Output the [X, Y] coordinate of the center of the cell containing the given text.  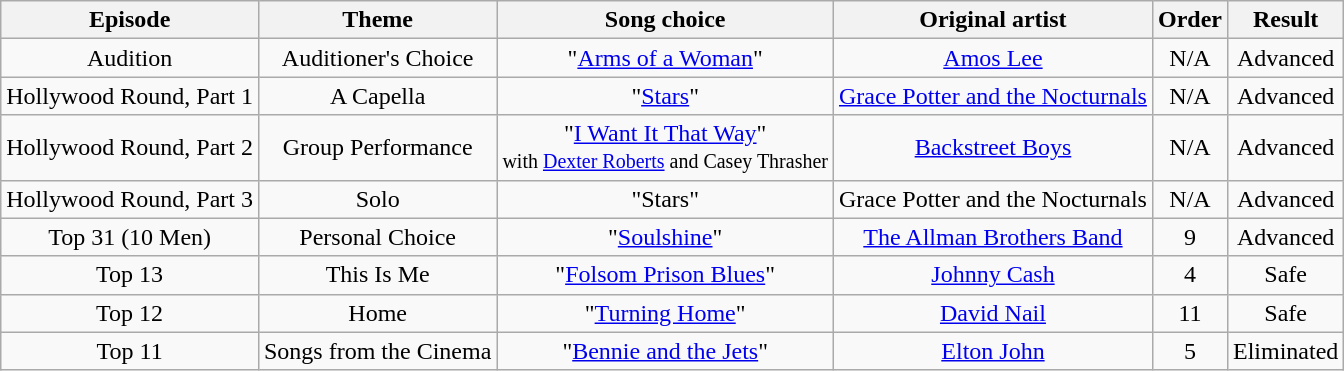
"Turning Home" [666, 313]
"Arms of a Woman" [666, 58]
David Nail [992, 313]
Elton John [992, 351]
A Capella [377, 96]
Solo [377, 199]
Top 12 [130, 313]
Order [1190, 20]
Home [377, 313]
Result [1285, 20]
Eliminated [1285, 351]
Personal Choice [377, 237]
Group Performance [377, 148]
Songs from the Cinema [377, 351]
9 [1190, 237]
"Soulshine" [666, 237]
Top 31 (10 Men) [130, 237]
Episode [130, 20]
Amos Lee [992, 58]
Hollywood Round, Part 2 [130, 148]
"Bennie and the Jets" [666, 351]
Johnny Cash [992, 275]
The Allman Brothers Band [992, 237]
"Folsom Prison Blues" [666, 275]
11 [1190, 313]
Top 13 [130, 275]
Backstreet Boys [992, 148]
Audition [130, 58]
"I Want It That Way"with Dexter Roberts and Casey Thrasher [666, 148]
5 [1190, 351]
Auditioner's Choice [377, 58]
Song choice [666, 20]
4 [1190, 275]
Hollywood Round, Part 1 [130, 96]
Top 11 [130, 351]
Hollywood Round, Part 3 [130, 199]
Original artist [992, 20]
This Is Me [377, 275]
Theme [377, 20]
